Return [X, Y] of the center of cell containing provided text 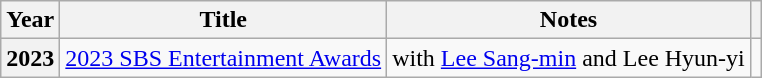
Notes [569, 20]
Title [224, 20]
2023 SBS Entertainment Awards [224, 58]
2023 [30, 58]
Year [30, 20]
with Lee Sang-min and Lee Hyun-yi [569, 58]
